Scan for the cell matching the given text and deliver its (x, y) coordinate at center. 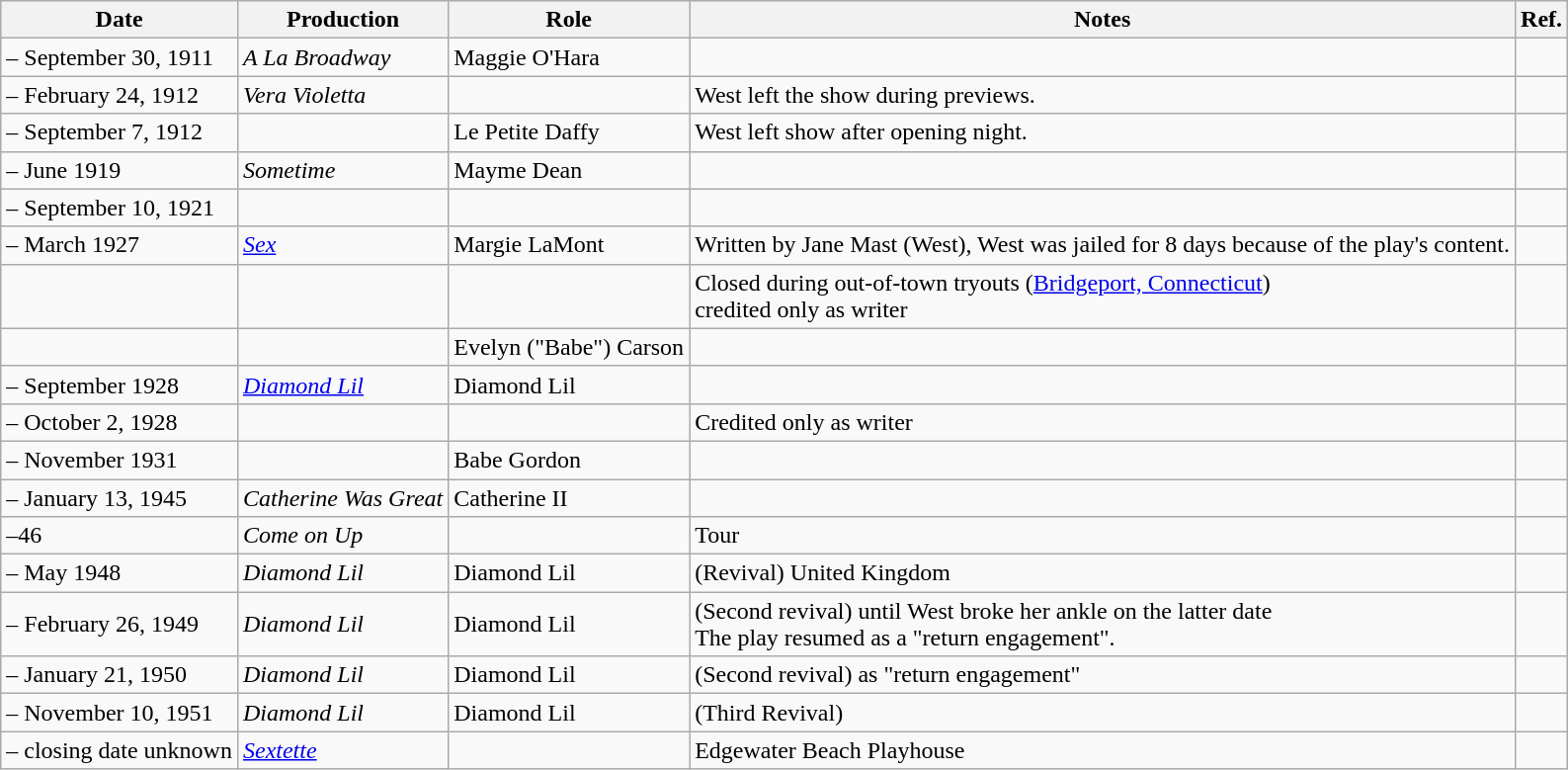
West left the show during previews. (1103, 95)
– June 1919 (120, 170)
Closed during out-of-town tryouts (Bridgeport, Connecticut)credited only as writer (1103, 297)
– September 10, 1921 (120, 208)
Come on Up (342, 536)
– September 7, 1912 (120, 132)
– closing date unknown (120, 750)
Edgewater Beach Playhouse (1103, 750)
Written by Jane Mast (West), West was jailed for 8 days because of the play's content. (1103, 245)
Date (120, 20)
– February 24, 1912 (120, 95)
(Second revival) as "return engagement" (1103, 675)
– February 26, 1949 (120, 625)
(Third Revival) (1103, 713)
–46 (120, 536)
Sextette (342, 750)
Catherine Was Great (342, 497)
A La Broadway (342, 57)
(Second revival) until West broke her ankle on the latter dateThe play resumed as a "return engagement". (1103, 625)
West left show after opening night. (1103, 132)
– October 2, 1928 (120, 422)
Role (569, 20)
Production (342, 20)
Sex (342, 245)
Notes (1103, 20)
– September 1928 (120, 385)
Tour (1103, 536)
Credited only as writer (1103, 422)
Maggie O'Hara (569, 57)
Babe Gordon (569, 460)
– November 1931 (120, 460)
– September 30, 1911 (120, 57)
Sometime (342, 170)
Mayme Dean (569, 170)
– March 1927 (120, 245)
Ref. (1541, 20)
Le Petite Daffy (569, 132)
(Revival) United Kingdom (1103, 573)
Vera Violetta (342, 95)
– January 13, 1945 (120, 497)
– November 10, 1951 (120, 713)
Catherine II (569, 497)
– January 21, 1950 (120, 675)
– May 1948 (120, 573)
Evelyn ("Babe") Carson (569, 347)
Margie LaMont (569, 245)
